Output the [x, y] coordinate of the center of the cell containing the given text.  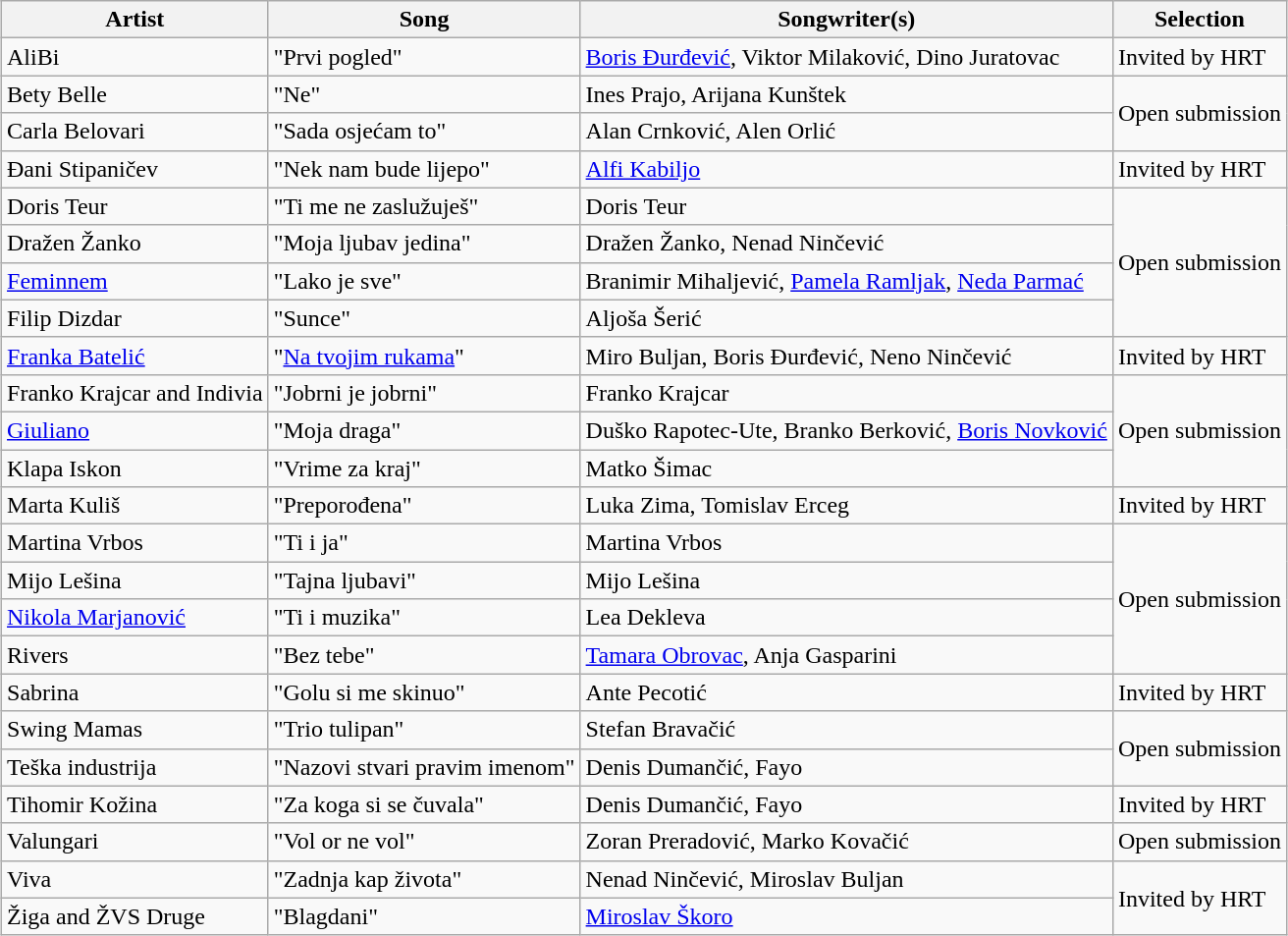
Klapa Iskon [135, 468]
Lea Dekleva [846, 618]
Swing Mamas [135, 730]
Giuliano [135, 430]
Žiga and ŽVS Druge [135, 916]
Aljoša Šerić [846, 318]
Songwriter(s) [846, 20]
"Golu si me skinuo" [424, 692]
"Moja ljubav jedina" [424, 244]
Valungari [135, 842]
Miro Buljan, Boris Đurđević, Neno Ninčević [846, 356]
Filip Dizdar [135, 318]
Bety Belle [135, 94]
Franko Krajcar [846, 393]
Dražen Žanko [135, 244]
"Na tvojim rukama" [424, 356]
Alan Crnković, Alen Orlić [846, 132]
"Bez tebe" [424, 655]
"Trio tulipan" [424, 730]
"Ti i ja" [424, 543]
Ante Pecotić [846, 692]
Sabrina [135, 692]
"Lako je sve" [424, 281]
Branimir Mihaljević, Pamela Ramljak, Neda Parmać [846, 281]
Feminnem [135, 281]
Franka Batelić [135, 356]
Zoran Preradović, Marko Kovačić [846, 842]
Viva [135, 879]
Ines Prajo, Arijana Kunštek [846, 94]
"Zadnja kap života" [424, 879]
"Sunce" [424, 318]
Selection [1200, 20]
"Prvi pogled" [424, 57]
Franko Krajcar and Indivia [135, 393]
"Moja draga" [424, 430]
"Preporođena" [424, 506]
Carla Belovari [135, 132]
Teška industrija [135, 767]
"Blagdani" [424, 916]
Miroslav Škoro [846, 916]
"Tajna ljubavi" [424, 580]
"Za koga si se čuvala" [424, 804]
Nikola Marjanović [135, 618]
Đani Stipaničev [135, 169]
"Ti i muzika" [424, 618]
Luka Zima, Tomislav Erceg [846, 506]
"Nek nam bude lijepo" [424, 169]
"Vol or ne vol" [424, 842]
"Jobrni je jobrni" [424, 393]
"Nazovi stvari pravim imenom" [424, 767]
"Ne" [424, 94]
"Sada osjećam to" [424, 132]
Tamara Obrovac, Anja Gasparini [846, 655]
Stefan Bravačić [846, 730]
Dražen Žanko, Nenad Ninčević [846, 244]
Matko Šimac [846, 468]
"Vrime za kraj" [424, 468]
Duško Rapotec-Ute, Branko Berković, Boris Novković [846, 430]
Alfi Kabiljo [846, 169]
Song [424, 20]
Tihomir Kožina [135, 804]
Marta Kuliš [135, 506]
"Ti me ne zaslužuješ" [424, 206]
Artist [135, 20]
Boris Đurđević, Viktor Milaković, Dino Juratovac [846, 57]
AliBi [135, 57]
Rivers [135, 655]
Nenad Ninčević, Miroslav Buljan [846, 879]
